Detect which cell encompasses the target text, then output its [x, y] center coordinate. 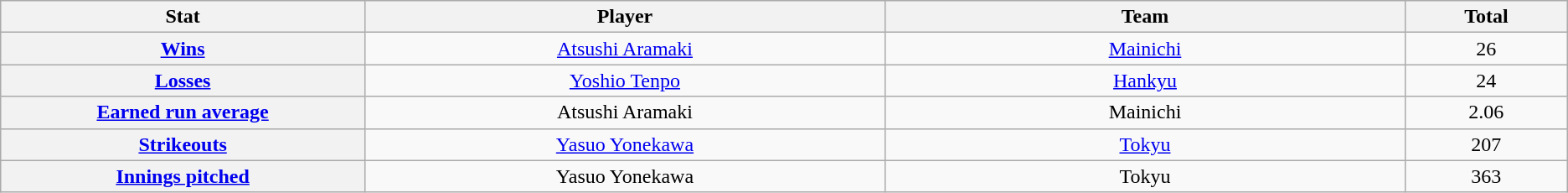
26 [1486, 49]
2.06 [1486, 112]
363 [1486, 176]
Hankyu [1144, 81]
Innings pitched [183, 176]
Wins [183, 49]
24 [1486, 81]
207 [1486, 144]
Yoshio Tenpo [625, 81]
Losses [183, 81]
Earned run average [183, 112]
Player [625, 17]
Team [1144, 17]
Strikeouts [183, 144]
Total [1486, 17]
Stat [183, 17]
